Provide the [x, y] coordinate of the cell's center where the given text is located.  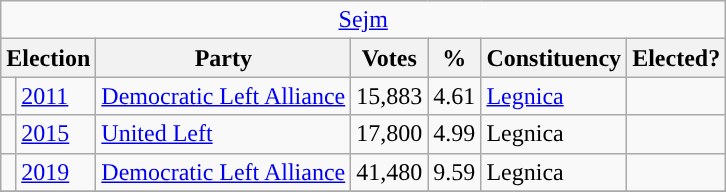
4.61 [454, 96]
2015 [56, 134]
United Left [224, 134]
Votes [390, 58]
2011 [56, 96]
Party [224, 58]
Election [48, 58]
Constituency [554, 58]
4.99 [454, 134]
Elected? [676, 58]
41,480 [390, 172]
15,883 [390, 96]
9.59 [454, 172]
17,800 [390, 134]
Sejm [364, 20]
% [454, 58]
2019 [56, 172]
